Identify which cell holds the provided text, then report its [X, Y] central coordinate. 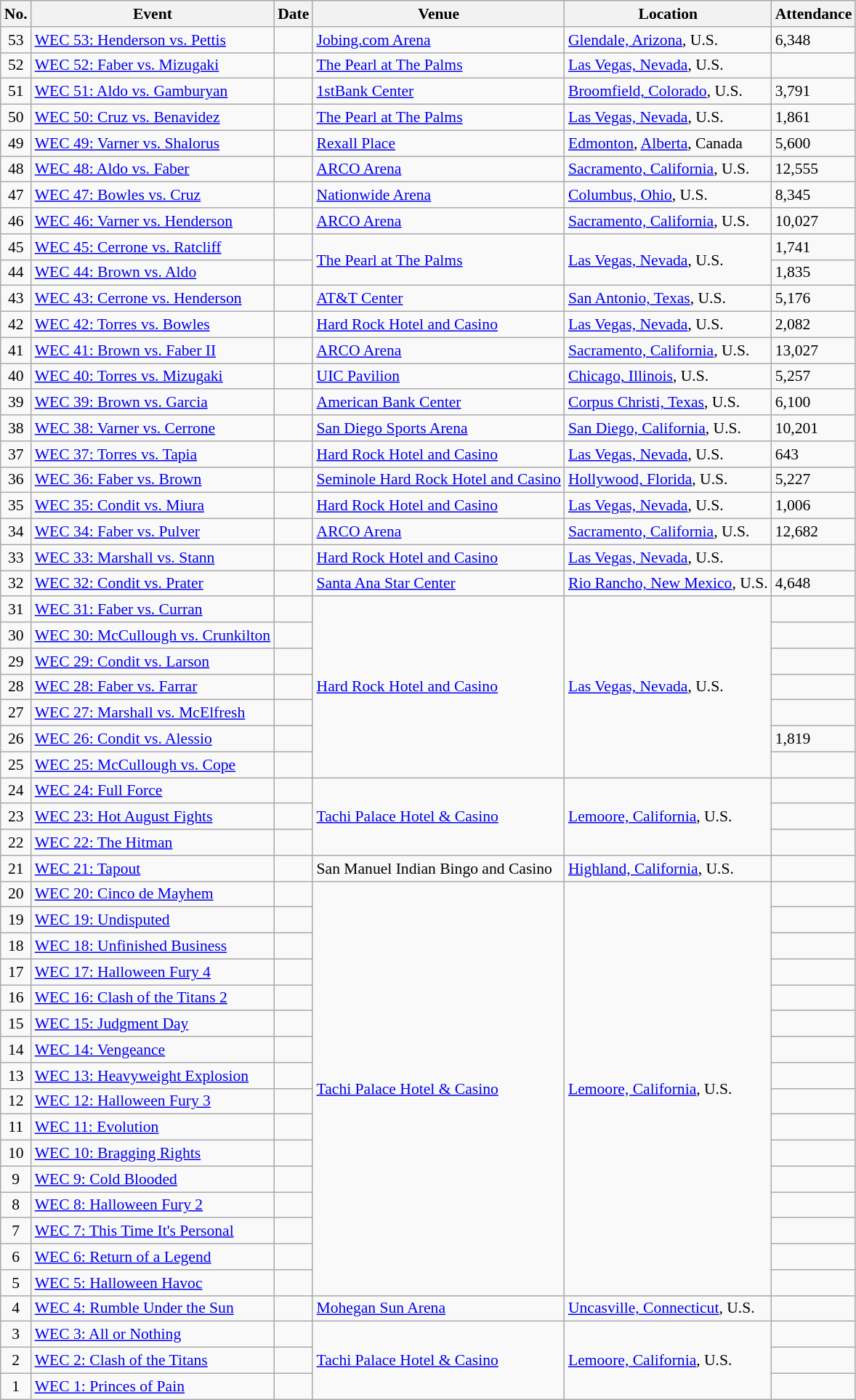
1stBank Center [438, 92]
5,176 [814, 299]
WEC 19: Undisputed [153, 920]
WEC 51: Aldo vs. Gamburyan [153, 92]
15 [16, 1024]
WEC 6: Return of a Legend [153, 1257]
Attendance [814, 14]
13,027 [814, 350]
WEC 12: Halloween Fury 3 [153, 1101]
53 [16, 40]
WEC 10: Bragging Rights [153, 1154]
21 [16, 869]
1 [16, 1386]
Jobing.com Arena [438, 40]
9 [16, 1179]
12,682 [814, 532]
WEC 9: Cold Blooded [153, 1179]
8,345 [814, 196]
30 [16, 635]
San Diego, California, U.S. [669, 428]
26 [16, 739]
Seminole Hard Rock Hotel and Casino [438, 480]
WEC 39: Brown vs. Garcia [153, 403]
WEC 32: Condit vs. Prater [153, 584]
WEC 20: Cinco de Mayhem [153, 894]
Event [153, 14]
WEC 21: Tapout [153, 869]
32 [16, 584]
1,861 [814, 118]
31 [16, 610]
Edmonton, Alberta, Canada [669, 143]
WEC 27: Marshall vs. McElfresh [153, 713]
WEC 18: Unfinished Business [153, 946]
4 [16, 1308]
50 [16, 118]
20 [16, 894]
WEC 8: Halloween Fury 2 [153, 1205]
17 [16, 972]
WEC 35: Condit vs. Miura [153, 506]
25 [16, 765]
WEC 24: Full Force [153, 791]
WEC 40: Torres vs. Mizugaki [153, 377]
Glendale, Arizona, U.S. [669, 40]
WEC 37: Torres vs. Tapia [153, 454]
36 [16, 480]
WEC 1: Princes of Pain [153, 1386]
Location [669, 14]
22 [16, 842]
WEC 26: Condit vs. Alessio [153, 739]
1,741 [814, 247]
San Antonio, Texas, U.S. [669, 299]
Columbus, Ohio, U.S. [669, 196]
Nationwide Arena [438, 196]
Uncasville, Connecticut, U.S. [669, 1308]
2,082 [814, 325]
WEC 34: Faber vs. Pulver [153, 532]
WEC 4: Rumble Under the Sun [153, 1308]
Hollywood, Florida, U.S. [669, 480]
WEC 41: Brown vs. Faber II [153, 350]
23 [16, 817]
WEC 14: Vengeance [153, 1050]
10 [16, 1154]
Mohegan Sun Arena [438, 1308]
14 [16, 1050]
WEC 13: Heavyweight Explosion [153, 1076]
52 [16, 65]
Santa Ana Star Center [438, 584]
WEC 31: Faber vs. Curran [153, 610]
27 [16, 713]
WEC 49: Varner vs. Shalorus [153, 143]
24 [16, 791]
51 [16, 92]
8 [16, 1205]
WEC 50: Cruz vs. Benavidez [153, 118]
San Manuel Indian Bingo and Casino [438, 869]
Rexall Place [438, 143]
Highland, California, U.S. [669, 869]
WEC 22: The Hitman [153, 842]
19 [16, 920]
5,600 [814, 143]
WEC 46: Varner vs. Henderson [153, 221]
48 [16, 169]
WEC 42: Torres vs. Bowles [153, 325]
35 [16, 506]
Rio Rancho, New Mexico, U.S. [669, 584]
28 [16, 687]
10,027 [814, 221]
44 [16, 273]
16 [16, 998]
WEC 30: McCullough vs. Crunkilton [153, 635]
WEC 17: Halloween Fury 4 [153, 972]
WEC 28: Faber vs. Farrar [153, 687]
WEC 11: Evolution [153, 1127]
37 [16, 454]
WEC 53: Henderson vs. Pettis [153, 40]
WEC 5: Halloween Havoc [153, 1283]
4,648 [814, 584]
Corpus Christi, Texas, U.S. [669, 403]
WEC 36: Faber vs. Brown [153, 480]
6 [16, 1257]
AT&T Center [438, 299]
WEC 33: Marshall vs. Stann [153, 558]
34 [16, 532]
WEC 29: Condit vs. Larson [153, 661]
13 [16, 1076]
WEC 38: Varner vs. Cerrone [153, 428]
42 [16, 325]
WEC 15: Judgment Day [153, 1024]
No. [16, 14]
1,006 [814, 506]
29 [16, 661]
UIC Pavilion [438, 377]
12 [16, 1101]
WEC 25: McCullough vs. Cope [153, 765]
5 [16, 1283]
5,227 [814, 480]
1,819 [814, 739]
1,835 [814, 273]
Broomfield, Colorado, U.S. [669, 92]
5,257 [814, 377]
Date [294, 14]
7 [16, 1231]
43 [16, 299]
38 [16, 428]
45 [16, 247]
47 [16, 196]
WEC 7: This Time It's Personal [153, 1231]
WEC 3: All or Nothing [153, 1335]
WEC 16: Clash of the Titans 2 [153, 998]
39 [16, 403]
49 [16, 143]
2 [16, 1361]
40 [16, 377]
3,791 [814, 92]
33 [16, 558]
12,555 [814, 169]
WEC 47: Bowles vs. Cruz [153, 196]
46 [16, 221]
American Bank Center [438, 403]
WEC 52: Faber vs. Mizugaki [153, 65]
18 [16, 946]
WEC 45: Cerrone vs. Ratcliff [153, 247]
11 [16, 1127]
6,348 [814, 40]
WEC 43: Cerrone vs. Henderson [153, 299]
643 [814, 454]
41 [16, 350]
San Diego Sports Arena [438, 428]
6,100 [814, 403]
Chicago, Illinois, U.S. [669, 377]
WEC 48: Aldo vs. Faber [153, 169]
WEC 2: Clash of the Titans [153, 1361]
WEC 23: Hot August Fights [153, 817]
Venue [438, 14]
WEC 44: Brown vs. Aldo [153, 273]
3 [16, 1335]
10,201 [814, 428]
